Detect which cell encompasses the target text, then output its (x, y) center coordinate. 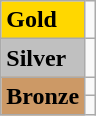
Bronze (43, 96)
Gold (43, 20)
Silver (43, 58)
